From the cell containing the given text, extract its center point as (X, Y) coordinate. 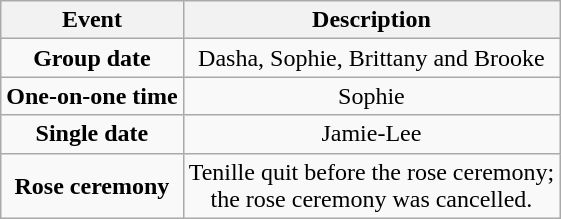
Sophie (372, 96)
Jamie-Lee (372, 134)
Event (92, 20)
Description (372, 20)
One-on-one time (92, 96)
Rose ceremony (92, 186)
Group date (92, 58)
Dasha, Sophie, Brittany and Brooke (372, 58)
Single date (92, 134)
Tenille quit before the rose ceremony;the rose ceremony was cancelled. (372, 186)
